Output the (x, y) coordinate of the center of the cell containing the given text.  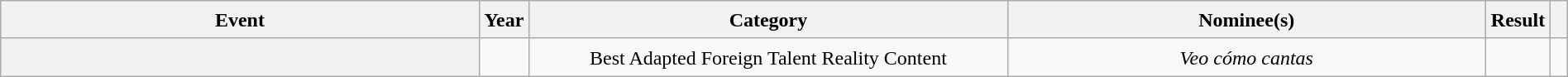
Best Adapted Foreign Talent Reality Content (768, 57)
Result (1518, 20)
Year (504, 20)
Event (240, 20)
Category (768, 20)
Veo cómo cantas (1246, 57)
Nominee(s) (1246, 20)
